Find where the given text appears and provide that cell's center as (X, Y) coordinate. 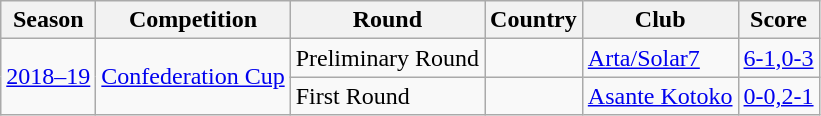
Country (534, 20)
Competition (193, 20)
6-1,0-3 (778, 58)
0-0,2-1 (778, 96)
Arta/Solar7 (660, 58)
Round (387, 20)
Asante Kotoko (660, 96)
Confederation Cup (193, 77)
Preliminary Round (387, 58)
2018–19 (48, 77)
Season (48, 20)
Score (778, 20)
Club (660, 20)
First Round (387, 96)
